Identify which cell holds the provided text, then report its (X, Y) central coordinate. 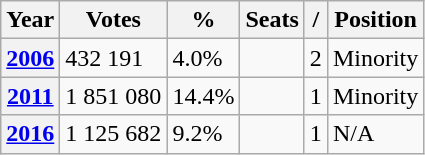
1 851 080 (114, 96)
432 191 (114, 58)
% (204, 20)
Year (30, 20)
N/A (375, 134)
14.4% (204, 96)
2006 (30, 58)
4.0% (204, 58)
Votes (114, 20)
2 (316, 58)
9.2% (204, 134)
2016 (30, 134)
Position (375, 20)
1 125 682 (114, 134)
/ (316, 20)
2011 (30, 96)
Seats (272, 20)
